For the text-containing cell, return its midpoint in [x, y] coordinate format. 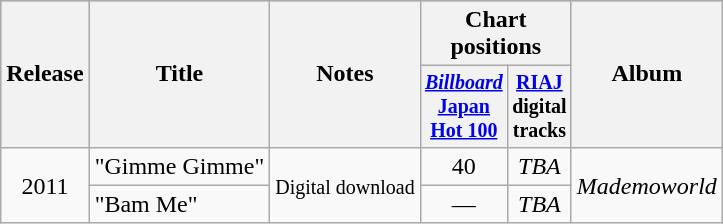
"Bam Me" [180, 204]
"Gimme Gimme" [180, 166]
Digital download [345, 185]
Release [45, 74]
Title [180, 74]
RIAJ digital tracks [539, 106]
Album [646, 74]
40 [464, 166]
Chart positions [496, 34]
Mademoworld [646, 185]
Billboard Japan Hot 100 [464, 106]
— [464, 204]
Notes [345, 74]
2011 [45, 185]
